For the text-containing cell, return its midpoint in (x, y) coordinate format. 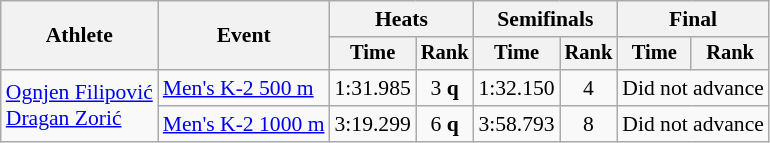
1:32.150 (516, 88)
Heats (402, 19)
Men's K-2 500 m (244, 88)
8 (589, 124)
Event (244, 36)
Athlete (80, 36)
Men's K-2 1000 m (244, 124)
4 (589, 88)
6 q (445, 124)
1:31.985 (373, 88)
Final (693, 19)
Ognjen FilipovićDragan Zorić (80, 106)
3:58.793 (516, 124)
3:19.299 (373, 124)
3 q (445, 88)
Semifinals (545, 19)
